Return (X, Y) of the center of cell containing provided text 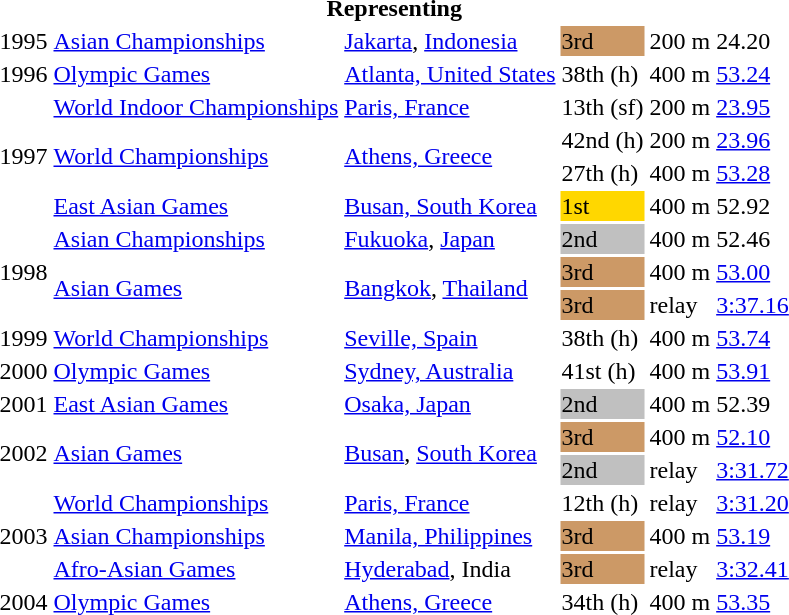
27th (h) (602, 173)
World Indoor Championships (196, 107)
41st (h) (602, 371)
Fukuoka, Japan (450, 239)
12th (h) (602, 503)
Sydney, Australia (450, 371)
Afro-Asian Games (196, 569)
Hyderabad, India (450, 569)
1st (602, 206)
Bangkok, Thailand (450, 288)
Athens, Greece (450, 156)
Jakarta, Indonesia (450, 41)
Seville, Spain (450, 338)
42nd (h) (602, 140)
Osaka, Japan (450, 404)
Atlanta, United States (450, 74)
Manila, Philippines (450, 536)
13th (sf) (602, 107)
